Search for the cell housing the specified text and yield its [X, Y] center coordinate. 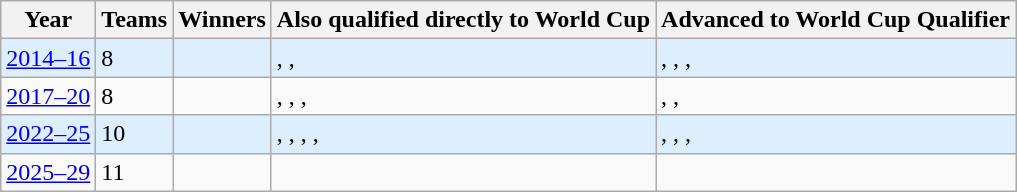
Year [48, 20]
2025–29 [48, 172]
, , , , [463, 134]
Advanced to World Cup Qualifier [836, 20]
10 [134, 134]
2017–20 [48, 96]
Teams [134, 20]
2014–16 [48, 58]
11 [134, 172]
Winners [222, 20]
Also qualified directly to World Cup [463, 20]
2022–25 [48, 134]
